Provide the [X, Y] coordinate of the cell's center where the given text is located.  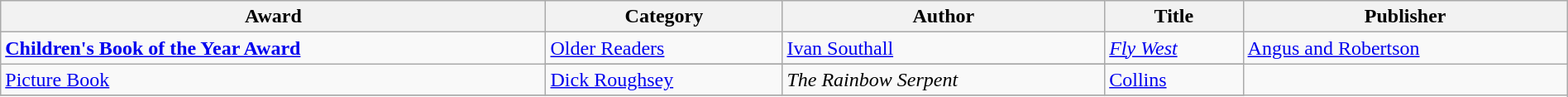
Ivan Southall [944, 48]
The Rainbow Serpent [944, 80]
Title [1174, 17]
Angus and Robertson [1405, 48]
Children's Book of the Year Award [273, 48]
Fly West [1174, 48]
Publisher [1405, 17]
Category [664, 17]
Older Readers [664, 48]
Dick Roughsey [664, 80]
Collins [1174, 80]
Author [944, 17]
Award [273, 17]
Picture Book [273, 80]
